For the text-containing cell, return its midpoint in (X, Y) coordinate format. 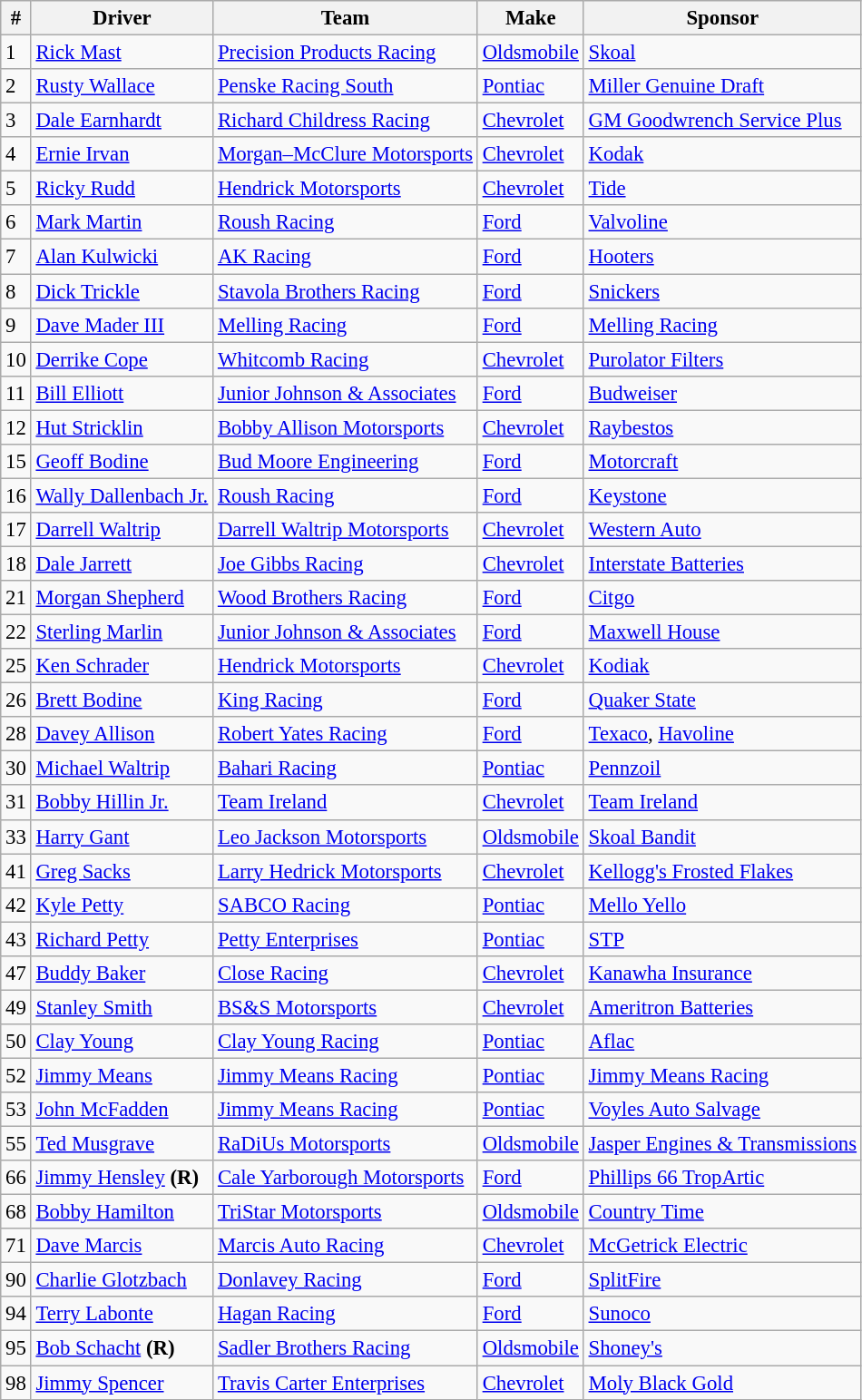
9 (16, 325)
25 (16, 666)
30 (16, 769)
8 (16, 291)
3 (16, 121)
Valvoline (722, 222)
Precision Products Racing (346, 53)
Budweiser (722, 393)
Dale Jarrett (122, 563)
Stanley Smith (122, 1007)
Dale Earnhardt (122, 121)
Motorcraft (722, 462)
Shoney's (722, 1348)
Bobby Allison Motorsports (346, 427)
Sadler Brothers Racing (346, 1348)
Rick Mast (122, 53)
43 (16, 939)
Jasper Engines & Transmissions (722, 1144)
15 (16, 462)
Dave Mader III (122, 325)
Stavola Brothers Racing (346, 291)
Sterling Marlin (122, 632)
Terry Labonte (122, 1315)
Phillips 66 TropArtic (722, 1178)
42 (16, 905)
AK Racing (346, 257)
53 (16, 1110)
Dick Trickle (122, 291)
Richard Childress Racing (346, 121)
Hut Stricklin (122, 427)
Brett Bodine (122, 700)
Travis Carter Enterprises (346, 1383)
Purolator Filters (722, 359)
Bahari Racing (346, 769)
Raybestos (722, 427)
Richard Petty (122, 939)
Country Time (722, 1212)
Davey Allison (122, 734)
26 (16, 700)
12 (16, 427)
Jimmy Means (122, 1075)
17 (16, 530)
52 (16, 1075)
6 (16, 222)
47 (16, 974)
98 (16, 1383)
# (16, 18)
Derrike Cope (122, 359)
31 (16, 803)
94 (16, 1315)
Alan Kulwicki (122, 257)
GM Goodwrench Service Plus (722, 121)
Miller Genuine Draft (722, 86)
Donlavey Racing (346, 1280)
Mark Martin (122, 222)
Petty Enterprises (346, 939)
Whitcomb Racing (346, 359)
Robert Yates Racing (346, 734)
Marcis Auto Racing (346, 1246)
Close Racing (346, 974)
Cale Yarborough Motorsports (346, 1178)
Maxwell House (722, 632)
55 (16, 1144)
Morgan Shepherd (122, 598)
Skoal Bandit (722, 837)
SABCO Racing (346, 905)
Wood Brothers Racing (346, 598)
Bobby Hamilton (122, 1212)
1 (16, 53)
Quaker State (722, 700)
21 (16, 598)
Jimmy Hensley (R) (122, 1178)
22 (16, 632)
5 (16, 189)
Hagan Racing (346, 1315)
Ernie Irvan (122, 154)
Moly Black Gold (722, 1383)
Rusty Wallace (122, 86)
Bobby Hillin Jr. (122, 803)
Joe Gibbs Racing (346, 563)
Voyles Auto Salvage (722, 1110)
Kyle Petty (122, 905)
Ken Schrader (122, 666)
King Racing (346, 700)
18 (16, 563)
33 (16, 837)
Ted Musgrave (122, 1144)
Sunoco (722, 1315)
Tide (722, 189)
Charlie Glotzbach (122, 1280)
2 (16, 86)
Michael Waltrip (122, 769)
71 (16, 1246)
Sponsor (722, 18)
Clay Young Racing (346, 1042)
Geoff Bodine (122, 462)
50 (16, 1042)
Buddy Baker (122, 974)
John McFadden (122, 1110)
7 (16, 257)
Ricky Rudd (122, 189)
Make (530, 18)
Skoal (722, 53)
Pennzoil (722, 769)
Larry Hedrick Motorsports (346, 871)
66 (16, 1178)
95 (16, 1348)
Driver (122, 18)
Wally Dallenbach Jr. (122, 495)
Kanawha Insurance (722, 974)
Leo Jackson Motorsports (346, 837)
Kodak (722, 154)
Snickers (722, 291)
McGetrick Electric (722, 1246)
11 (16, 393)
Bud Moore Engineering (346, 462)
SplitFire (722, 1280)
Kellogg's Frosted Flakes (722, 871)
Clay Young (122, 1042)
Aflac (722, 1042)
Ameritron Batteries (722, 1007)
BS&S Motorsports (346, 1007)
Texaco, Havoline (722, 734)
49 (16, 1007)
Penske Racing South (346, 86)
4 (16, 154)
RaDiUs Motorsports (346, 1144)
Kodiak (722, 666)
Jimmy Spencer (122, 1383)
Darrell Waltrip Motorsports (346, 530)
Hooters (722, 257)
STP (722, 939)
Morgan–McClure Motorsports (346, 154)
90 (16, 1280)
Dave Marcis (122, 1246)
28 (16, 734)
Darrell Waltrip (122, 530)
Greg Sacks (122, 871)
10 (16, 359)
Harry Gant (122, 837)
Citgo (722, 598)
16 (16, 495)
TriStar Motorsports (346, 1212)
Bob Schacht (R) (122, 1348)
41 (16, 871)
Keystone (722, 495)
Mello Yello (722, 905)
Bill Elliott (122, 393)
Interstate Batteries (722, 563)
Team (346, 18)
Western Auto (722, 530)
68 (16, 1212)
